Locate the cell with the specified text and output its (x, y) center coordinate. 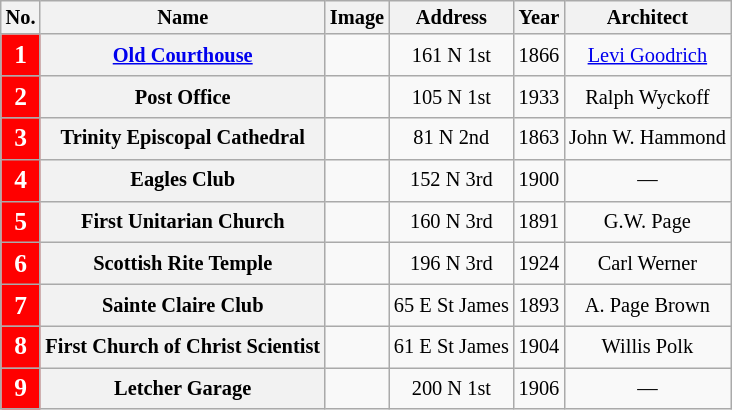
7 (21, 305)
Sainte Claire Club (182, 305)
196 N 3rd (452, 263)
First Church of Christ Scientist (182, 347)
1 (21, 55)
9 (21, 388)
105 N 1st (452, 97)
1933 (539, 97)
Willis Polk (648, 347)
G.W. Page (648, 222)
3 (21, 138)
200 N 1st (452, 388)
81 N 2nd (452, 138)
Letcher Garage (182, 388)
6 (21, 263)
1863 (539, 138)
1893 (539, 305)
Architect (648, 17)
Year (539, 17)
Name (182, 17)
Levi Goodrich (648, 55)
1904 (539, 347)
1924 (539, 263)
161 N 1st (452, 55)
Carl Werner (648, 263)
61 E St James (452, 347)
2 (21, 97)
1891 (539, 222)
John W. Hammond (648, 138)
Ralph Wyckoff (648, 97)
Address (452, 17)
160 N 3rd (452, 222)
152 N 3rd (452, 180)
No. (21, 17)
Scottish Rite Temple (182, 263)
5 (21, 222)
Trinity Episcopal Cathedral (182, 138)
8 (21, 347)
4 (21, 180)
65 E St James (452, 305)
Old Courthouse (182, 55)
First Unitarian Church (182, 222)
Image (357, 17)
Post Office (182, 97)
1906 (539, 388)
A. Page Brown (648, 305)
1900 (539, 180)
1866 (539, 55)
Eagles Club (182, 180)
